Search for the cell housing the specified text and yield its (X, Y) center coordinate. 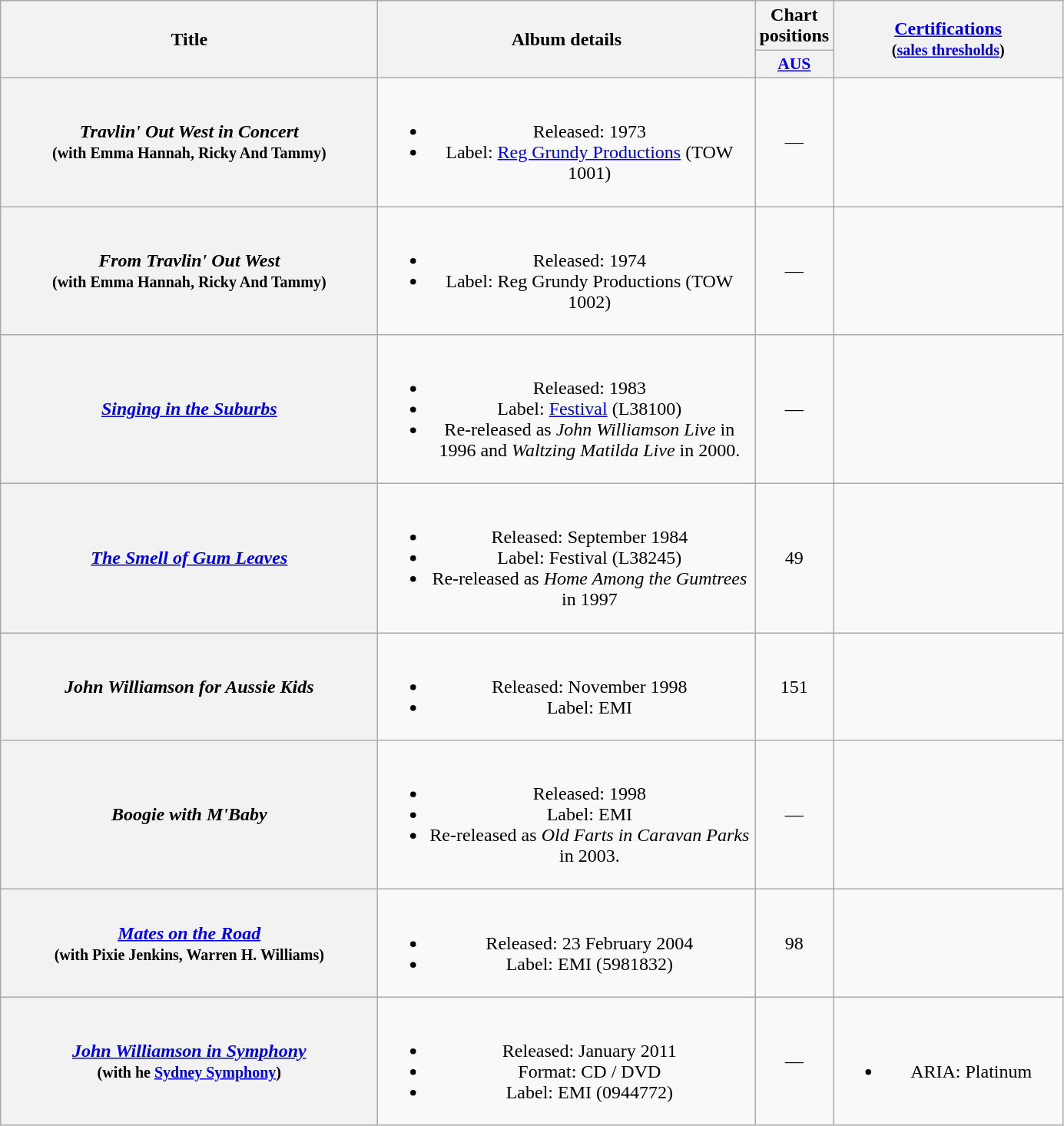
Released: 1974Label: Reg Grundy Productions (TOW 1002) (567, 270)
Released: September 1984Label: Festival (L38245)Re-released as Home Among the Gumtrees in 1997 (567, 558)
Title (189, 40)
Mates on the Road (with Pixie Jenkins, Warren H. Williams) (189, 943)
From Travlin' Out West (with Emma Hannah, Ricky And Tammy) (189, 270)
Released: 1983Label: Festival (L38100)Re-released as John Williamson Live in 1996 and Waltzing Matilda Live in 2000. (567, 409)
Released: 1973Label: Reg Grundy Productions (TOW 1001) (567, 141)
John Williamson for Aussie Kids (189, 687)
Singing in the Suburbs (189, 409)
Certifications(sales thresholds) (948, 40)
Travlin' Out West in Concert (with Emma Hannah, Ricky And Tammy) (189, 141)
Released: January 2011Format: CD / DVDLabel: EMI (0944772) (567, 1061)
49 (794, 558)
Chart positions (794, 26)
Album details (567, 40)
98 (794, 943)
Boogie with M'Baby (189, 815)
John Williamson in Symphony (with he Sydney Symphony) (189, 1061)
ARIA: Platinum (948, 1061)
AUS (794, 65)
Released: 23 February 2004Label: EMI (5981832) (567, 943)
The Smell of Gum Leaves (189, 558)
Released: 1998Label: EMIRe-released as Old Farts in Caravan Parks in 2003. (567, 815)
Released: November 1998Label: EMI (567, 687)
151 (794, 687)
